Find where the given text appears and provide that cell's center as [x, y] coordinate. 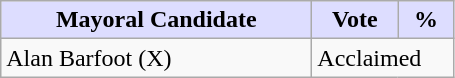
Acclaimed [383, 58]
Vote [355, 20]
Mayoral Candidate [156, 20]
Alan Barfoot (X) [156, 58]
% [426, 20]
